Return the [x, y] coordinate for the center point of the cell that contains the specified text.  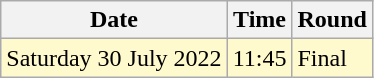
Final [332, 58]
Round [332, 20]
Date [114, 20]
Time [260, 20]
Saturday 30 July 2022 [114, 58]
11:45 [260, 58]
